For the text-containing cell, return its midpoint in (x, y) coordinate format. 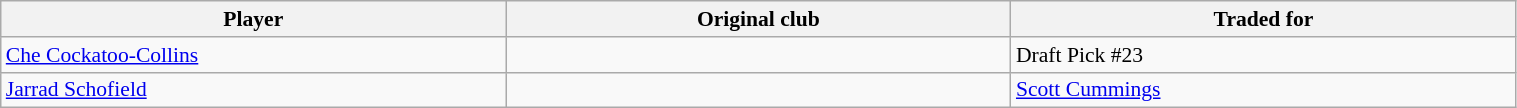
Scott Cummings (1264, 90)
Draft Pick #23 (1264, 55)
Player (254, 19)
Jarrad Schofield (254, 90)
Traded for (1264, 19)
Che Cockatoo-Collins (254, 55)
Original club (758, 19)
